Determine the (X, Y) coordinate at the center of the cell enclosing the given text.  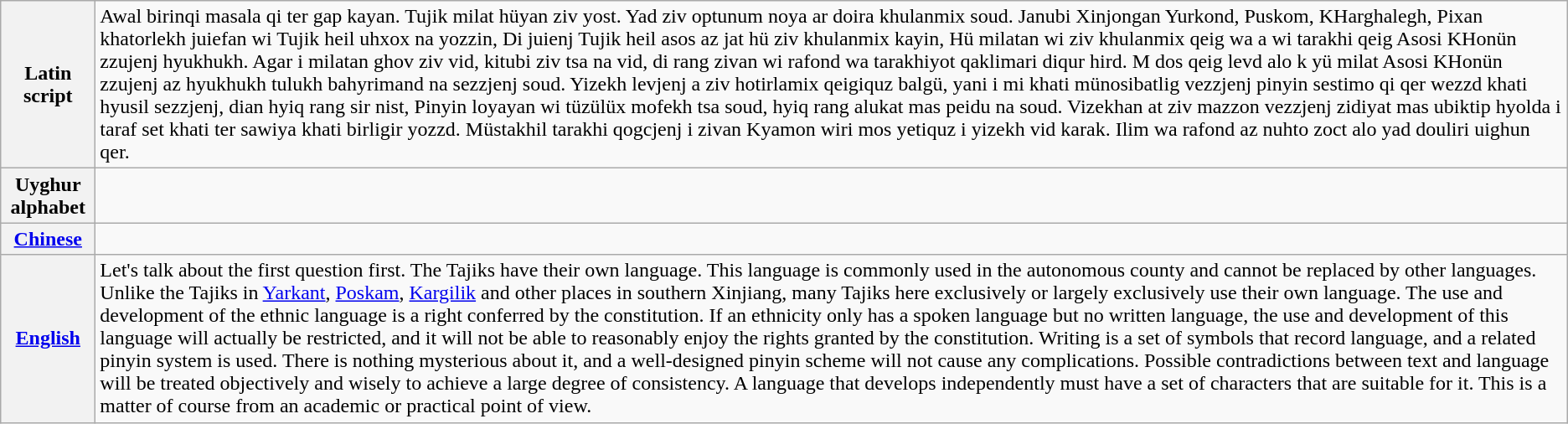
Latin script (49, 85)
Uyghur alphabet (49, 196)
Chinese (49, 239)
English (49, 339)
